Capture the cell that displays the provided text and extract its (X, Y) central coordinate. 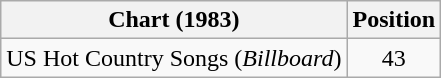
Chart (1983) (174, 20)
US Hot Country Songs (Billboard) (174, 58)
Position (394, 20)
43 (394, 58)
